Extract the (x, y) coordinate from the center of the cell holding the provided text.  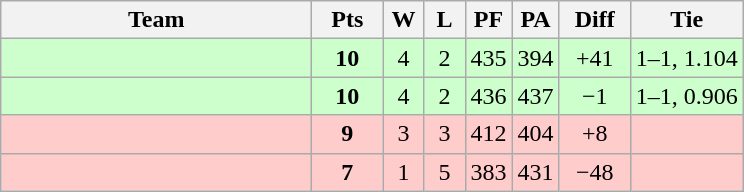
Team (156, 20)
1–1, 1.104 (686, 58)
7 (348, 172)
L (444, 20)
5 (444, 172)
435 (488, 58)
Diff (594, 20)
1–1, 0.906 (686, 96)
W (404, 20)
1 (404, 172)
PA (536, 20)
436 (488, 96)
Tie (686, 20)
Pts (348, 20)
431 (536, 172)
−1 (594, 96)
−48 (594, 172)
437 (536, 96)
+41 (594, 58)
+8 (594, 134)
9 (348, 134)
394 (536, 58)
383 (488, 172)
PF (488, 20)
404 (536, 134)
412 (488, 134)
